Search for the cell housing the specified text and yield its (X, Y) center coordinate. 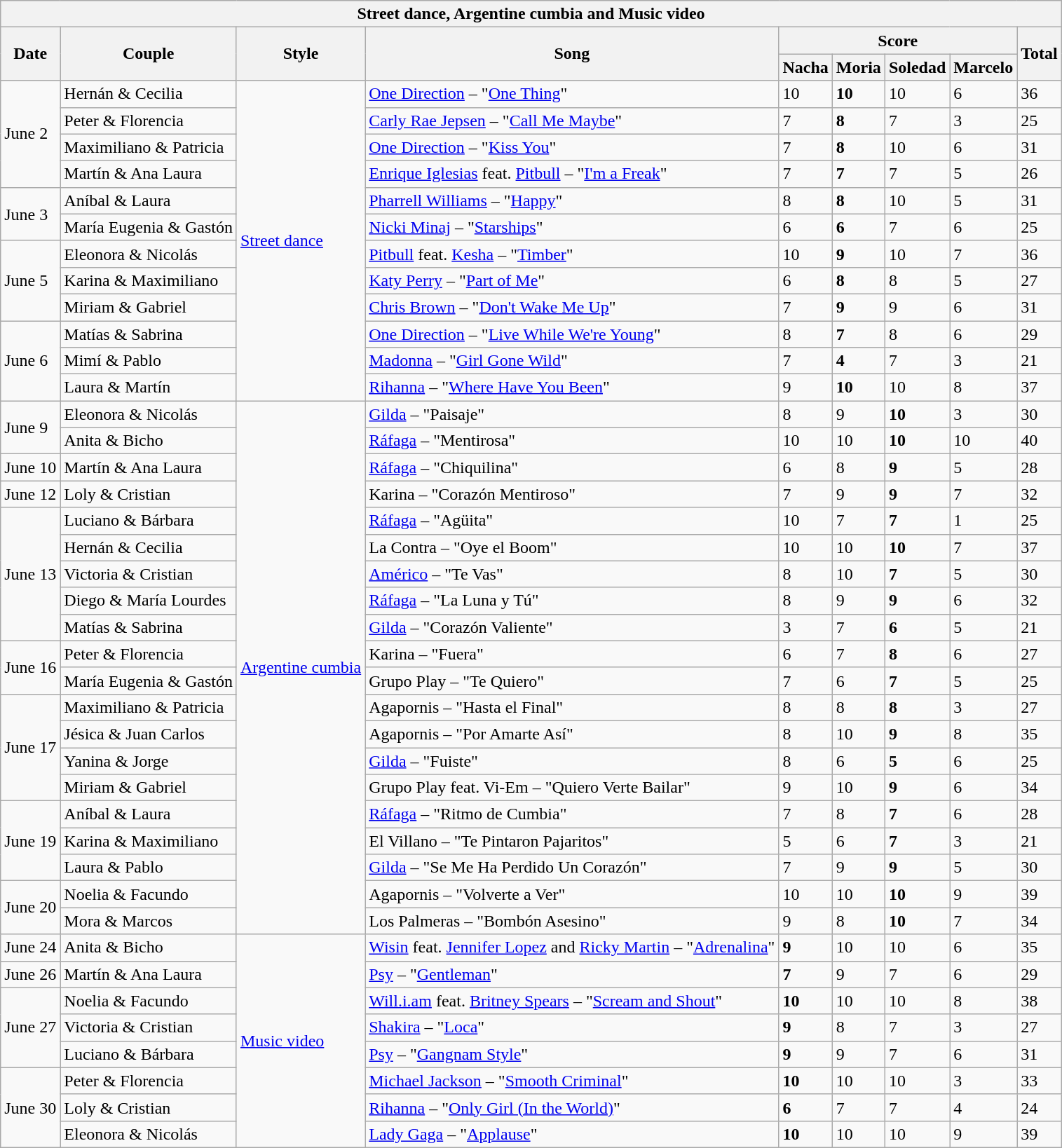
Lady Gaga – "Applause" (572, 1134)
Américo – "Te Vas" (572, 574)
Date (31, 54)
38 (1040, 1001)
Psy – "Gentleman" (572, 974)
June 16 (31, 667)
Laura & Pablo (149, 868)
Total (1040, 54)
Soledad (917, 67)
Chris Brown – "Don't Wake Me Up" (572, 307)
June 6 (31, 361)
Shakira – "Loca" (572, 1027)
33 (1040, 1081)
Street dance, Argentine cumbia and Music video (531, 14)
Nacha (805, 67)
One Direction – "Kiss You" (572, 147)
June 24 (31, 948)
Rihanna – "Where Have You Been" (572, 388)
Score (898, 41)
Ráfaga – "Agüita" (572, 521)
Music video (300, 1041)
June 13 (31, 574)
26 (1040, 174)
Couple (149, 54)
Diego & María Lourdes (149, 601)
Karina – "Corazón Mentiroso" (572, 494)
Michael Jackson – "Smooth Criminal" (572, 1081)
June 17 (31, 747)
Marcelo (983, 67)
Argentine cumbia (300, 667)
June 2 (31, 134)
Style (300, 54)
24 (1040, 1107)
Jésica & Juan Carlos (149, 734)
Ráfaga – "Ritmo de Cumbia" (572, 814)
Ráfaga – "Mentirosa" (572, 441)
Wisin feat. Jennifer Lopez and Ricky Martin – "Adrenalina" (572, 948)
Gilda – "Fuiste" (572, 760)
Mimí & Pablo (149, 361)
Ráfaga – "La Luna y Tú" (572, 601)
Pitbull feat. Kesha – "Timber" (572, 254)
Grupo Play feat. Vi-Em – "Quiero Verte Bailar" (572, 788)
June 10 (31, 467)
June 12 (31, 494)
One Direction – "One Thing" (572, 94)
Agapornis – "Hasta el Final" (572, 707)
June 19 (31, 841)
Gilda – "Corazón Valiente" (572, 627)
One Direction – "Live While We're Young" (572, 334)
Street dance (300, 241)
Ráfaga – "Chiquilina" (572, 467)
Rihanna – "Only Girl (In the World)" (572, 1107)
Song (572, 54)
June 9 (31, 428)
June 5 (31, 280)
El Villano – "Te Pintaron Pajaritos" (572, 841)
Katy Perry – "Part of Me" (572, 280)
Carly Rae Jepsen – "Call Me Maybe" (572, 121)
Enrique Iglesias feat. Pitbull – "I'm a Freak" (572, 174)
Nicki Minaj – "Starships" (572, 227)
Los Palmeras – "Bombón Asesino" (572, 921)
Laura & Martín (149, 388)
Yanina & Jorge (149, 760)
June 3 (31, 214)
June 27 (31, 1027)
Grupo Play – "Te Quiero" (572, 681)
Agapornis – "Volverte a Ver" (572, 894)
Karina – "Fuera" (572, 654)
June 26 (31, 974)
Gilda – "Paisaje" (572, 414)
Gilda – "Se Me Ha Perdido Un Corazón" (572, 868)
40 (1040, 441)
June 30 (31, 1107)
Mora & Marcos (149, 921)
1 (983, 521)
Pharrell Williams – "Happy" (572, 200)
Psy – "Gangnam Style" (572, 1054)
Will.i.am feat. Britney Spears – "Scream and Shout" (572, 1001)
Agapornis – "Por Amarte Así" (572, 734)
La Contra – "Oye el Boom" (572, 547)
Madonna – "Girl Gone Wild" (572, 361)
June 20 (31, 908)
Moria (858, 67)
